Return [x, y] of the center of cell containing provided text 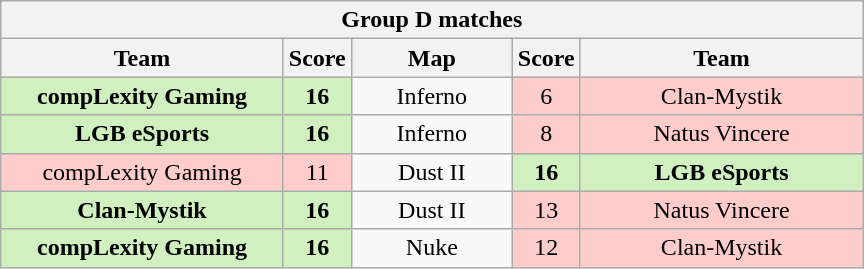
Nuke [432, 248]
13 [546, 210]
11 [317, 172]
Map [432, 58]
12 [546, 248]
Group D matches [432, 20]
8 [546, 134]
6 [546, 96]
